For the text-containing cell, return its midpoint in [X, Y] coordinate format. 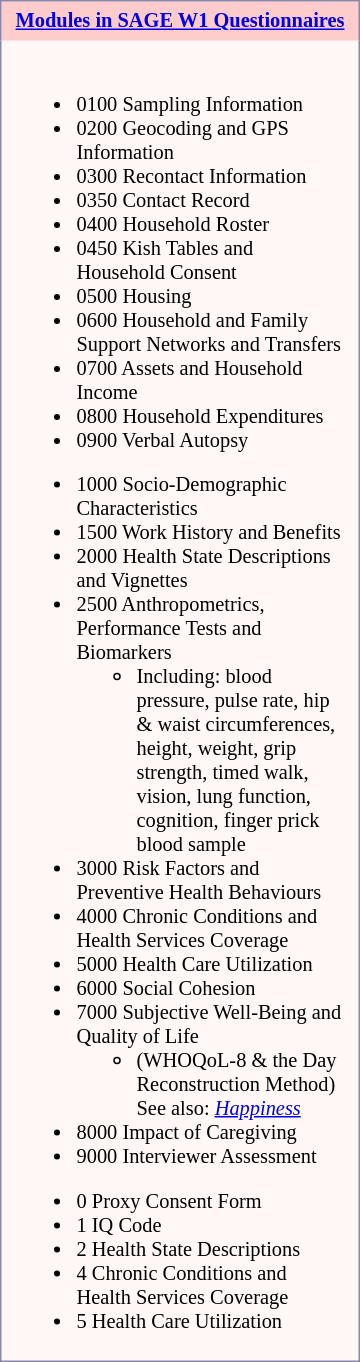
Modules in SAGE W1 Questionnaires [180, 21]
